Locate the cell with the specified text and output its (x, y) center coordinate. 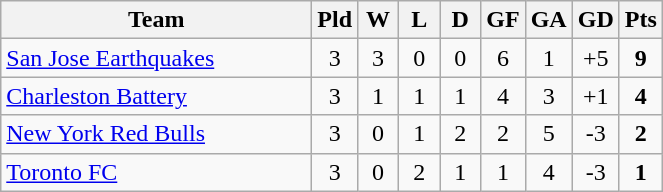
GD (596, 20)
Team (156, 20)
5 (548, 134)
+1 (596, 96)
9 (640, 58)
6 (503, 58)
L (420, 20)
San Jose Earthquakes (156, 58)
D (460, 20)
Charleston Battery (156, 96)
GF (503, 20)
New York Red Bulls (156, 134)
W (378, 20)
GA (548, 20)
+5 (596, 58)
Pld (335, 20)
Pts (640, 20)
Toronto FC (156, 172)
